Identify which cell holds the provided text, then report its (X, Y) central coordinate. 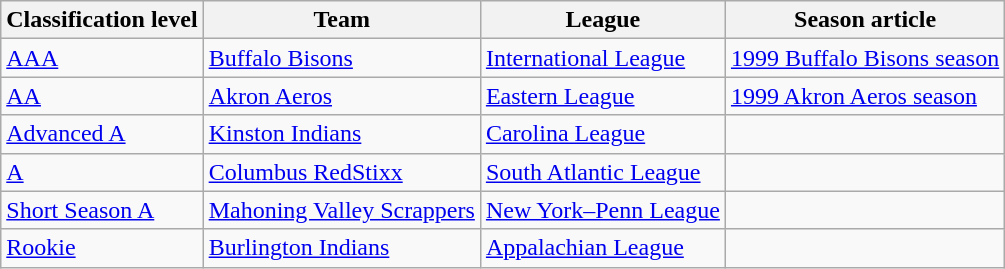
International League (602, 58)
Rookie (102, 248)
Buffalo Bisons (342, 58)
Eastern League (602, 96)
Akron Aeros (342, 96)
AAA (102, 58)
Team (342, 20)
League (602, 20)
1999 Buffalo Bisons season (864, 58)
South Atlantic League (602, 172)
A (102, 172)
Advanced A (102, 134)
Kinston Indians (342, 134)
Columbus RedStixx (342, 172)
Short Season A (102, 210)
Season article (864, 20)
Carolina League (602, 134)
Burlington Indians (342, 248)
New York–Penn League (602, 210)
Appalachian League (602, 248)
Classification level (102, 20)
AA (102, 96)
1999 Akron Aeros season (864, 96)
Mahoning Valley Scrappers (342, 210)
